From the cell containing the given text, extract its center point as [x, y] coordinate. 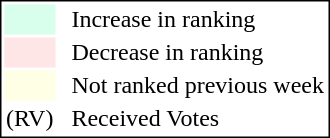
Increase in ranking [198, 19]
Not ranked previous week [198, 85]
(RV) [29, 119]
Decrease in ranking [198, 53]
Received Votes [198, 119]
